Find where the given text appears and provide that cell's center as (X, Y) coordinate. 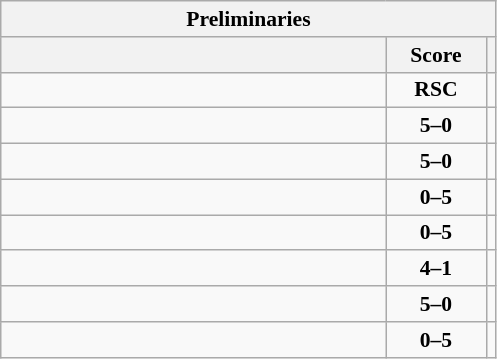
4–1 (436, 269)
RSC (436, 90)
Preliminaries (248, 19)
Score (436, 55)
